Detect which cell encompasses the target text, then output its (x, y) center coordinate. 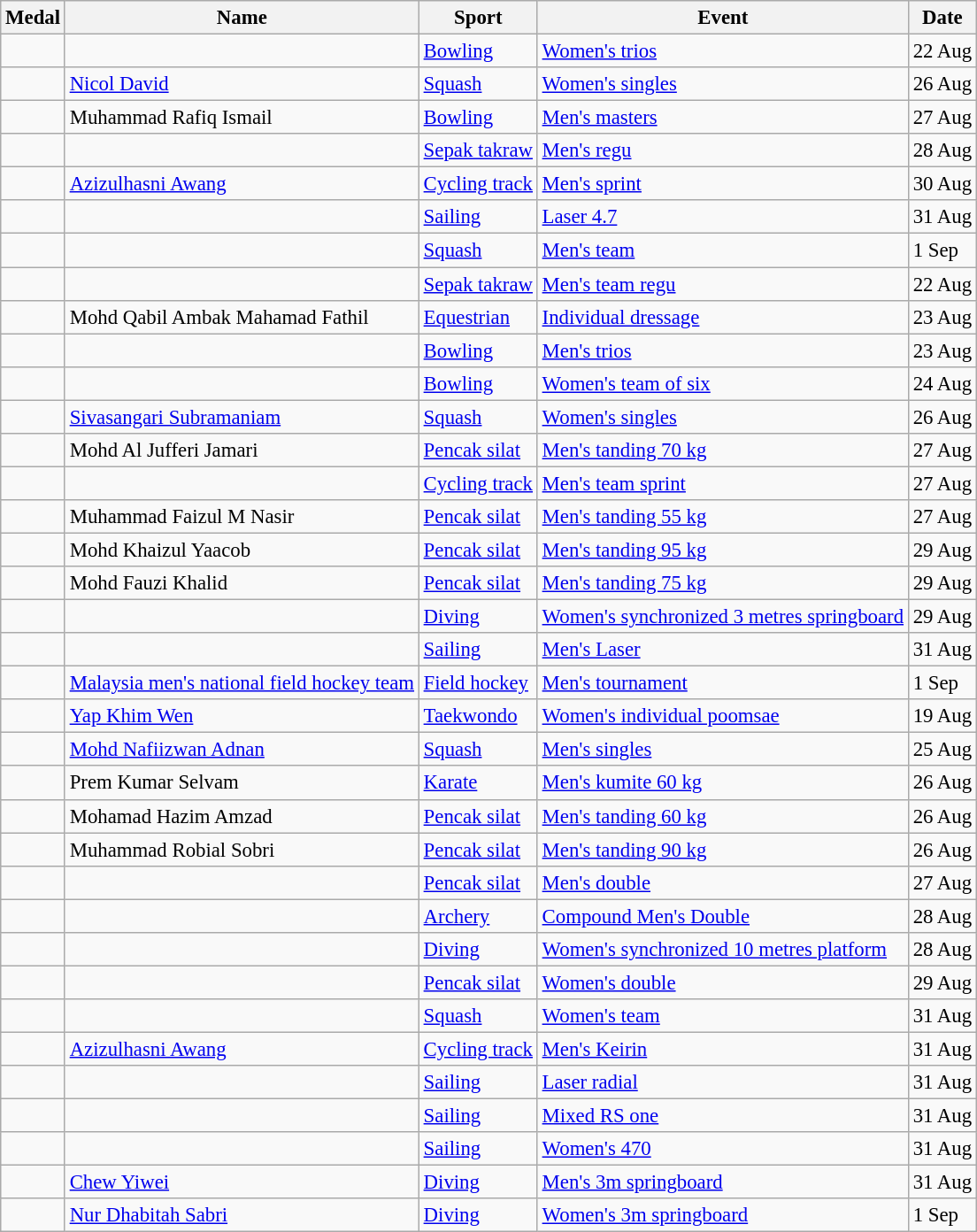
Women's trios (722, 51)
Yap Khim Wen (242, 716)
Men's trios (722, 350)
Men's sprint (722, 184)
Sivasangari Subramaniam (242, 417)
Women's team (722, 1016)
Mixed RS one (722, 1116)
Men's kumite 60 kg (722, 783)
Men's Keirin (722, 1049)
30 Aug (942, 184)
24 Aug (942, 383)
Mohamad Hazim Amzad (242, 816)
Laser radial (722, 1082)
Men's singles (722, 750)
Mohd Khaizul Yaacob (242, 550)
Women's double (722, 982)
25 Aug (942, 750)
Date (942, 18)
Field hockey (478, 683)
Nur Dhabitah Sabri (242, 1215)
Women's 470 (722, 1149)
Men's team regu (722, 284)
Men's tanding 55 kg (722, 517)
Sport (478, 18)
Equestrian (478, 317)
Women's synchronized 10 metres platform (722, 950)
Mohd Fauzi Khalid (242, 583)
Men's masters (722, 118)
Men's tanding 60 kg (722, 816)
Medal (34, 18)
Malaysia men's national field hockey team (242, 683)
Event (722, 18)
Men's tournament (722, 683)
Muhammad Robial Sobri (242, 850)
Muhammad Faizul M Nasir (242, 517)
19 Aug (942, 716)
Archery (478, 916)
Men's 3m springboard (722, 1182)
Taekwondo (478, 716)
Name (242, 18)
Mohd Al Jufferi Jamari (242, 450)
Prem Kumar Selvam (242, 783)
Men's Laser (722, 650)
Women's team of six (722, 383)
Men's tanding 95 kg (722, 550)
Men's double (722, 882)
Karate (478, 783)
Men's tanding 90 kg (722, 850)
Laser 4.7 (722, 217)
Individual dressage (722, 317)
Mohd Nafiizwan Adnan (242, 750)
Men's tanding 75 kg (722, 583)
Mohd Qabil Ambak Mahamad Fathil (242, 317)
Compound Men's Double (722, 916)
Women's synchronized 3 metres springboard (722, 617)
Men's regu (722, 150)
Men's tanding 70 kg (722, 450)
Nicol David (242, 84)
Women's individual poomsae (722, 716)
Chew Yiwei (242, 1182)
Men's team (722, 250)
Women's 3m springboard (722, 1215)
Muhammad Rafiq Ismail (242, 118)
Men's team sprint (722, 483)
